Determine the [x, y] coordinate at the center of the cell enclosing the given text.  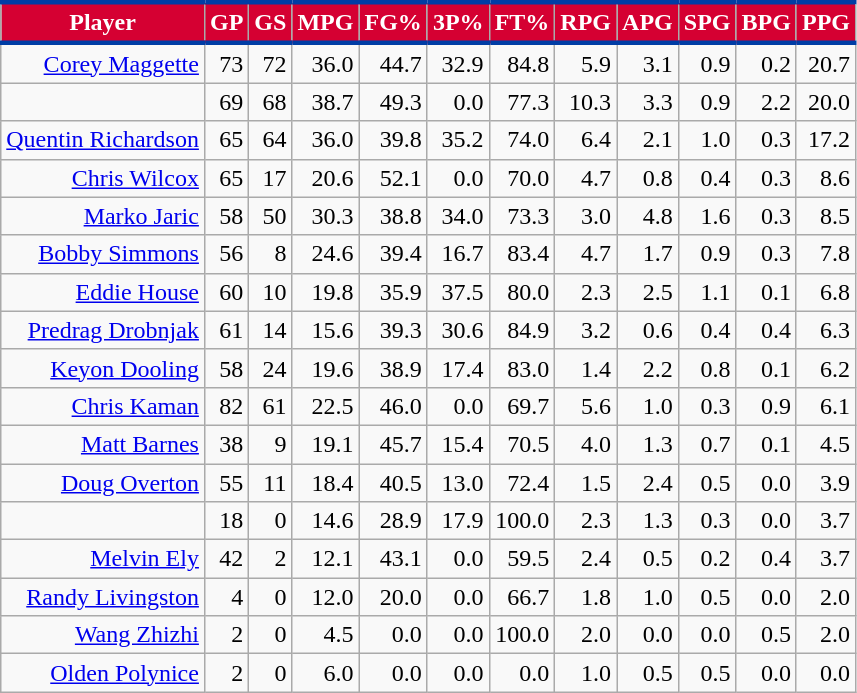
4 [226, 597]
73 [226, 63]
17.4 [458, 368]
39.8 [393, 140]
38 [226, 444]
59.5 [522, 559]
5.9 [586, 63]
84.9 [522, 330]
Chris Wilcox [103, 178]
5.6 [586, 406]
FT% [522, 22]
FG% [393, 22]
38.9 [393, 368]
1.5 [586, 483]
9 [270, 444]
3.3 [648, 102]
Player [103, 22]
80.0 [522, 292]
56 [226, 254]
42 [226, 559]
Bobby Simmons [103, 254]
69.7 [522, 406]
3.0 [586, 216]
Quentin Richardson [103, 140]
4.8 [648, 216]
BPG [766, 22]
19.6 [326, 368]
10.3 [586, 102]
18 [226, 521]
0.6 [648, 330]
15.6 [326, 330]
84.8 [522, 63]
8.6 [826, 178]
6.2 [826, 368]
1.7 [648, 254]
72 [270, 63]
68 [270, 102]
28.9 [393, 521]
Corey Maggette [103, 63]
83.0 [522, 368]
MPG [326, 22]
44.7 [393, 63]
19.1 [326, 444]
73.3 [522, 216]
Doug Overton [103, 483]
PPG [826, 22]
72.4 [522, 483]
Randy Livingston [103, 597]
18.4 [326, 483]
3.9 [826, 483]
60 [226, 292]
32.9 [458, 63]
6.0 [326, 673]
55 [226, 483]
6.1 [826, 406]
2.5 [648, 292]
34.0 [458, 216]
24.6 [326, 254]
50 [270, 216]
24 [270, 368]
Keyon Dooling [103, 368]
70.0 [522, 178]
10 [270, 292]
22.5 [326, 406]
49.3 [393, 102]
19.8 [326, 292]
6.8 [826, 292]
12.0 [326, 597]
37.5 [458, 292]
1.6 [707, 216]
38.8 [393, 216]
45.7 [393, 444]
Chris Kaman [103, 406]
66.7 [522, 597]
83.4 [522, 254]
17 [270, 178]
14 [270, 330]
1.4 [586, 368]
GP [226, 22]
38.7 [326, 102]
40.5 [393, 483]
13.0 [458, 483]
8.5 [826, 216]
Melvin Ely [103, 559]
7.8 [826, 254]
17.9 [458, 521]
GS [270, 22]
52.1 [393, 178]
Wang Zhizhi [103, 635]
46.0 [393, 406]
3.1 [648, 63]
74.0 [522, 140]
APG [648, 22]
8 [270, 254]
Matt Barnes [103, 444]
2.1 [648, 140]
SPG [707, 22]
20.7 [826, 63]
82 [226, 406]
6.4 [586, 140]
15.4 [458, 444]
Predrag Drobnjak [103, 330]
70.5 [522, 444]
64 [270, 140]
6.3 [826, 330]
35.2 [458, 140]
14.6 [326, 521]
Marko Jaric [103, 216]
3.2 [586, 330]
1.8 [586, 597]
77.3 [522, 102]
11 [270, 483]
43.1 [393, 559]
4.0 [586, 444]
39.3 [393, 330]
35.9 [393, 292]
20.6 [326, 178]
30.3 [326, 216]
RPG [586, 22]
16.7 [458, 254]
17.2 [826, 140]
0.7 [707, 444]
1.1 [707, 292]
Eddie House [103, 292]
30.6 [458, 330]
39.4 [393, 254]
3P% [458, 22]
12.1 [326, 559]
Olden Polynice [103, 673]
69 [226, 102]
